Detect which cell encompasses the target text, then output its (X, Y) center coordinate. 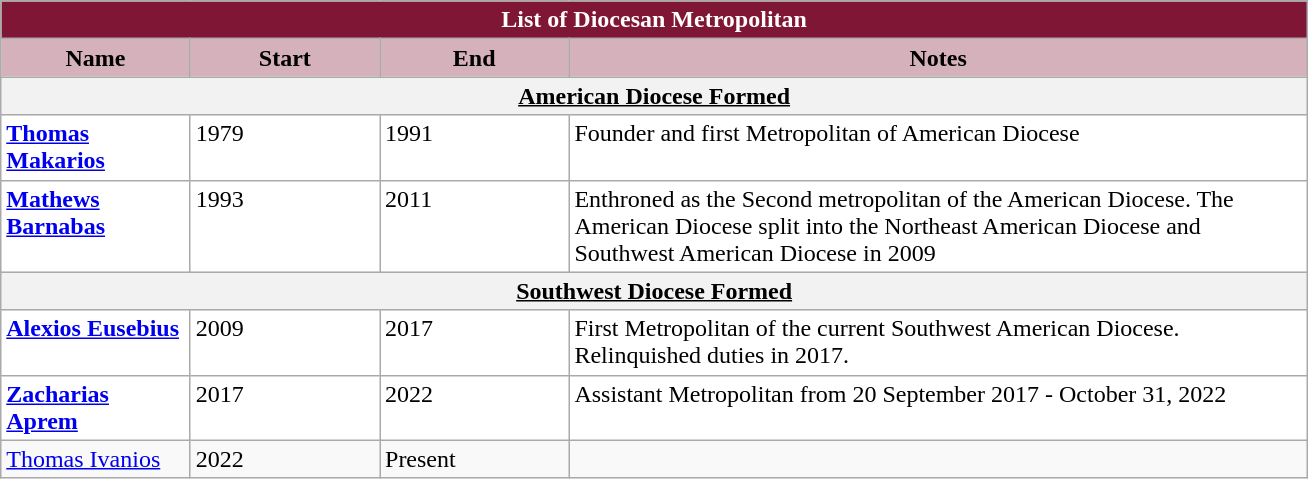
Mathews Barnabas (96, 226)
American Diocese Formed (654, 96)
Present (474, 459)
Southwest Diocese Formed (654, 291)
2009 (284, 342)
First Metropolitan of the current Southwest American Diocese. Relinquished duties in 2017. (938, 342)
1993 (284, 226)
Zacharias Aprem (96, 408)
Assistant Metropolitan from 20 September 2017 - October 31, 2022 (938, 408)
Founder and first Metropolitan of American Diocese (938, 148)
Start (284, 58)
Notes (938, 58)
List of Diocesan Metropolitan (654, 20)
2011 (474, 226)
Name (96, 58)
End (474, 58)
1979 (284, 148)
Thomas Makarios (96, 148)
1991 (474, 148)
Thomas Ivanios (96, 459)
Alexios Eusebius (96, 342)
